Capture the cell that displays the provided text and extract its [X, Y] central coordinate. 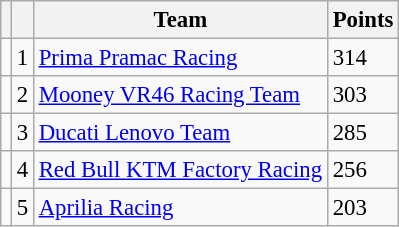
4 [22, 170]
Ducati Lenovo Team [180, 133]
Red Bull KTM Factory Racing [180, 170]
3 [22, 133]
Points [362, 20]
285 [362, 133]
314 [362, 58]
Aprilia Racing [180, 208]
Prima Pramac Racing [180, 58]
303 [362, 95]
Mooney VR46 Racing Team [180, 95]
1 [22, 58]
5 [22, 208]
2 [22, 95]
256 [362, 170]
Team [180, 20]
203 [362, 208]
